Locate the cell with the specified text and output its [x, y] center coordinate. 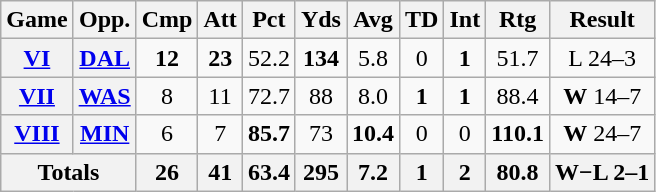
80.8 [518, 172]
2 [465, 172]
26 [167, 172]
W 24–7 [602, 134]
W 14–7 [602, 96]
Int [465, 20]
Rtg [518, 20]
TD [422, 20]
WAS [104, 96]
51.7 [518, 58]
VI [37, 58]
72.7 [268, 96]
VIII [37, 134]
7 [220, 134]
63.4 [268, 172]
8.0 [372, 96]
Opp. [104, 20]
10.4 [372, 134]
85.7 [268, 134]
52.2 [268, 58]
23 [220, 58]
88 [320, 96]
5.8 [372, 58]
MIN [104, 134]
Avg [372, 20]
DAL [104, 58]
295 [320, 172]
Att [220, 20]
Game [37, 20]
41 [220, 172]
8 [167, 96]
88.4 [518, 96]
Totals [68, 172]
Result [602, 20]
110.1 [518, 134]
Yds [320, 20]
W−L 2–1 [602, 172]
Cmp [167, 20]
6 [167, 134]
12 [167, 58]
73 [320, 134]
7.2 [372, 172]
L 24–3 [602, 58]
11 [220, 96]
134 [320, 58]
Pct [268, 20]
VII [37, 96]
